Determine the [X, Y] coordinate at the center of the cell enclosing the given text.  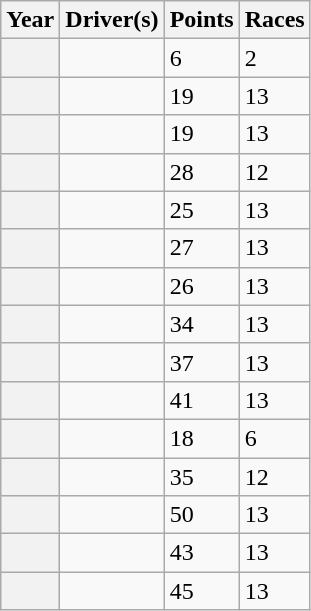
50 [202, 515]
35 [202, 477]
Points [202, 20]
34 [202, 324]
Driver(s) [112, 20]
18 [202, 438]
2 [274, 58]
Year [30, 20]
37 [202, 362]
26 [202, 286]
25 [202, 210]
27 [202, 248]
41 [202, 400]
43 [202, 553]
45 [202, 591]
Races [274, 20]
28 [202, 172]
